Extract the [x, y] coordinate from the center of the cell holding the provided text.  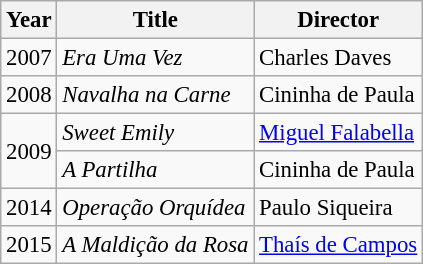
Year [29, 20]
2008 [29, 95]
Title [156, 20]
Sweet Emily [156, 133]
A Partilha [156, 170]
Operação Orquídea [156, 208]
Paulo Siqueira [338, 208]
Charles Daves [338, 58]
2007 [29, 58]
Director [338, 20]
Thaís de Campos [338, 245]
Miguel Falabella [338, 133]
Navalha na Carne [156, 95]
Era Uma Vez [156, 58]
2015 [29, 245]
2014 [29, 208]
2009 [29, 152]
A Maldição da Rosa [156, 245]
